Locate the cell with the specified text and output its (X, Y) center coordinate. 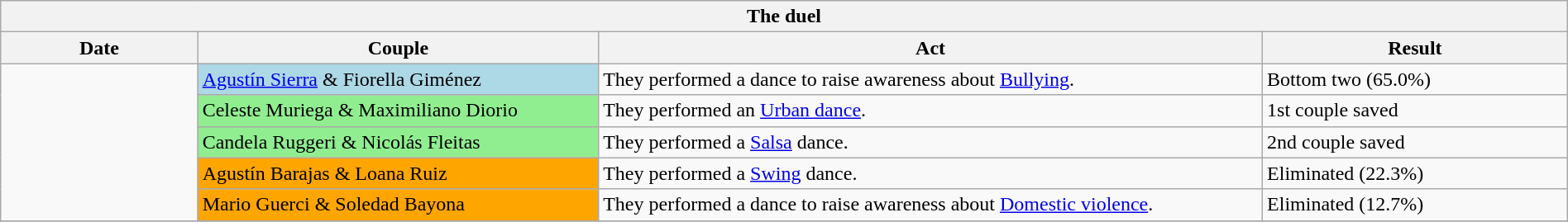
Eliminated (22.3%) (1416, 173)
Candela Ruggeri & Nicolás Fleitas (398, 142)
Date (99, 48)
Result (1416, 48)
Agustín Sierra & Fiorella Giménez (398, 79)
Celeste Muriega & Maximiliano Diorio (398, 111)
Bottom two (65.0%) (1416, 79)
Mario Guerci & Soledad Bayona (398, 205)
Agustín Barajas & Loana Ruiz (398, 173)
Eliminated (12.7%) (1416, 205)
Couple (398, 48)
1st couple saved (1416, 111)
They performed a Salsa dance. (931, 142)
They performed a dance to raise awareness about Bullying. (931, 79)
The duel (784, 17)
2nd couple saved (1416, 142)
Act (931, 48)
They performed a dance to raise awareness about Domestic violence. (931, 205)
They performed an Urban dance. (931, 111)
They performed a Swing dance. (931, 173)
